Identify which cell holds the provided text, then report its [x, y] central coordinate. 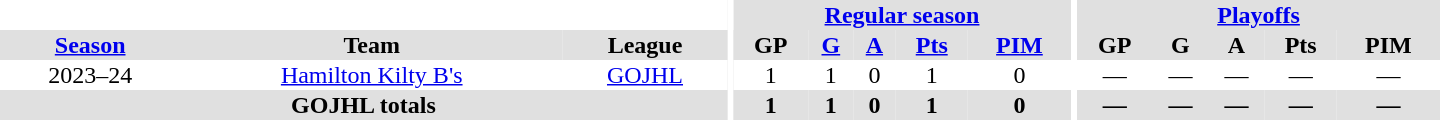
2023–24 [90, 75]
League [645, 45]
GOJHL totals [364, 105]
Season [90, 45]
Team [372, 45]
Hamilton Kilty B's [372, 75]
GOJHL [645, 75]
Regular season [902, 15]
Playoffs [1258, 15]
